Scan for the cell matching the given text and deliver its (x, y) coordinate at center. 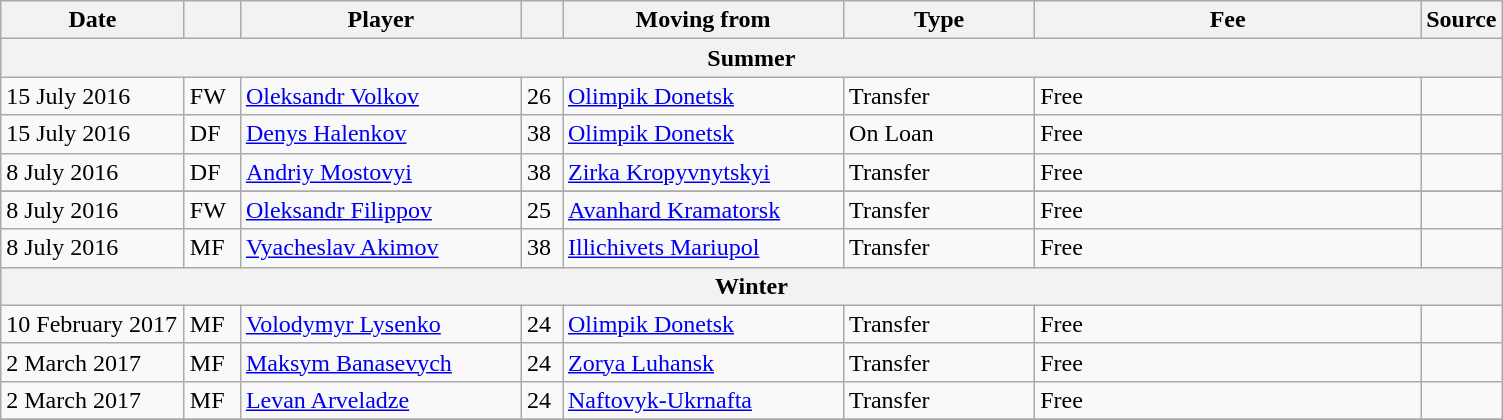
Player (380, 20)
26 (542, 96)
Avanhard Kramatorsk (702, 210)
Zirka Kropyvnytskyi (702, 172)
Naftovyk-Ukrnafta (702, 400)
Maksym Banasevych (380, 362)
Zorya Luhansk (702, 362)
Oleksandr Filippov (380, 210)
Fee (1228, 20)
Winter (752, 286)
Illichivets Mariupol (702, 248)
Oleksandr Volkov (380, 96)
On Loan (940, 134)
Levan Arveladze (380, 400)
10 February 2017 (93, 324)
Summer (752, 58)
Andriy Mostovyi (380, 172)
Vyacheslav Akimov (380, 248)
Volodymyr Lysenko (380, 324)
25 (542, 210)
Date (93, 20)
Source (1462, 20)
Type (940, 20)
Moving from (702, 20)
Denys Halenkov (380, 134)
